Detect which cell encompasses the target text, then output its [X, Y] center coordinate. 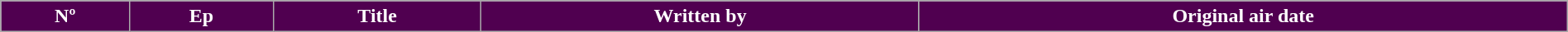
Title [377, 16]
Original air date [1243, 16]
Written by [700, 16]
Ep [202, 16]
Nº [65, 16]
